Return the [x, y] coordinate for the center point of the cell that contains the specified text.  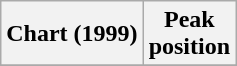
Chart (1999) [72, 34]
Peakposition [189, 34]
